Search for the cell housing the specified text and yield its (x, y) center coordinate. 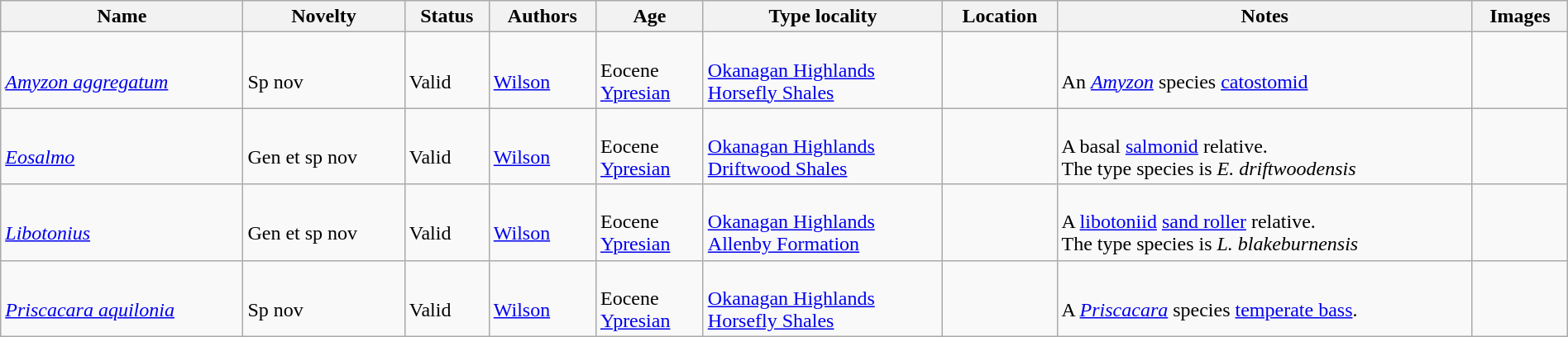
A libotoniid sand roller relative. The type species is L. blakeburnensis (1264, 222)
A Priscacara species temperate bass. (1264, 298)
Eosalmo (122, 146)
Age (649, 17)
Priscacara aquilonia (122, 298)
Okanagan HighlandsAllenby Formation (823, 222)
An Amyzon species catostomid (1264, 70)
Authors (543, 17)
Name (122, 17)
Okanagan HighlandsDriftwood Shales (823, 146)
Images (1520, 17)
Location (1000, 17)
A basal salmonid relative. The type species is E. driftwoodensis (1264, 146)
Status (447, 17)
Type locality (823, 17)
Amyzon aggregatum (122, 70)
Notes (1264, 17)
Libotonius (122, 222)
Novelty (324, 17)
